Pinpoint the cell where the given text exists, returning its [X, Y] midpoint coordinate. 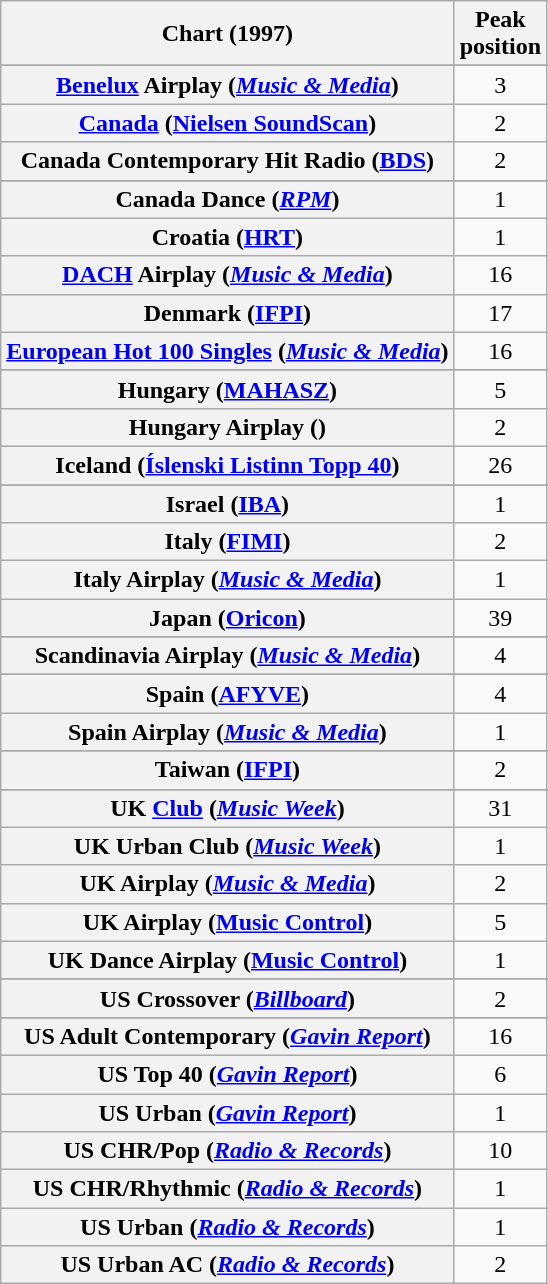
Peakposition [500, 34]
UK Urban Club (Music Week) [228, 846]
US Crossover (Billboard) [228, 998]
10 [500, 1151]
26 [500, 465]
UK Airplay (Music Control) [228, 922]
Spain (AFYVE) [228, 694]
Scandinavia Airplay (Music & Media) [228, 656]
Denmark (IFPI) [228, 313]
US Adult Contemporary (Gavin Report) [228, 1036]
UK Airplay (Music & Media) [228, 884]
Canada (Nielsen SoundScan) [228, 123]
Japan (Oricon) [228, 618]
3 [500, 85]
Canada Contemporary Hit Radio (BDS) [228, 161]
Canada Dance (RPM) [228, 199]
US Urban (Gavin Report) [228, 1113]
Hungary (MAHASZ) [228, 389]
Croatia (HRT) [228, 237]
6 [500, 1074]
US Top 40 (Gavin Report) [228, 1074]
Benelux Airplay (Music & Media) [228, 85]
European Hot 100 Singles (Music & Media) [228, 351]
Hungary Airplay () [228, 427]
39 [500, 618]
Chart (1997) [228, 34]
Spain Airplay (Music & Media) [228, 732]
Iceland (Íslenski Listinn Topp 40) [228, 465]
US Urban (Radio & Records) [228, 1227]
UK Dance Airplay (Music Control) [228, 960]
Taiwan (IFPI) [228, 770]
UK Club (Music Week) [228, 808]
17 [500, 313]
US Urban AC (Radio & Records) [228, 1265]
31 [500, 808]
Italy (FIMI) [228, 542]
Italy Airplay (Music & Media) [228, 580]
DACH Airplay (Music & Media) [228, 275]
Israel (IBA) [228, 503]
US CHR/Rhythmic (Radio & Records) [228, 1189]
US CHR/Pop (Radio & Records) [228, 1151]
